Return the [X, Y] coordinate for the center point of the cell that contains the specified text.  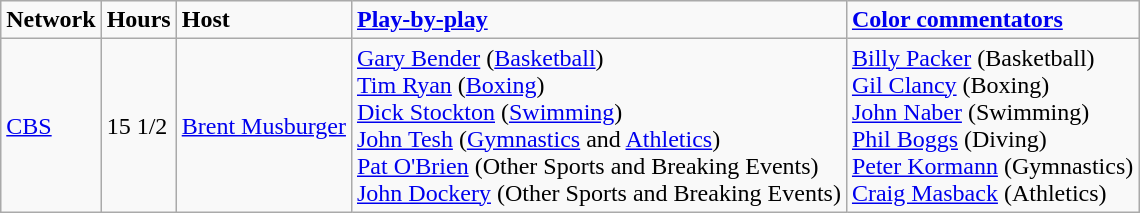
Brent Musburger [264, 126]
Color commentators [992, 20]
15 1/2 [138, 126]
Play-by-play [598, 20]
Network [51, 20]
Hours [138, 20]
Host [264, 20]
Billy Packer (Basketball)Gil Clancy (Boxing)John Naber (Swimming)Phil Boggs (Diving)Peter Kormann (Gymnastics)Craig Masback (Athletics) [992, 126]
CBS [51, 126]
